Determine the [x, y] coordinate at the center of the cell enclosing the given text.  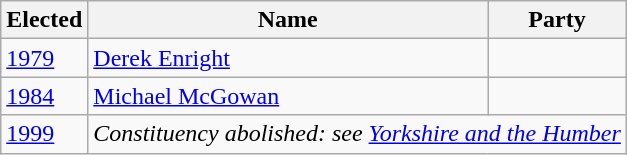
Party [558, 20]
Elected [44, 20]
Derek Enright [288, 58]
Name [288, 20]
1984 [44, 96]
Constituency abolished: see Yorkshire and the Humber [358, 134]
Michael McGowan [288, 96]
1979 [44, 58]
1999 [44, 134]
